Capture the cell that displays the provided text and extract its [X, Y] central coordinate. 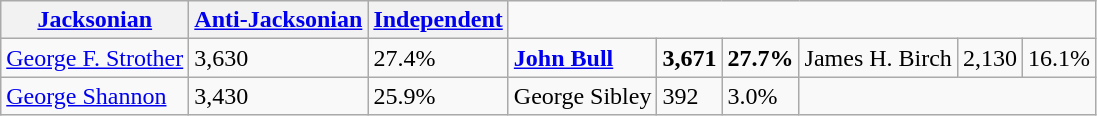
16.1% [1058, 58]
27.4% [438, 58]
3.0% [760, 96]
2,130 [990, 58]
3,671 [690, 58]
James H. Birch [878, 58]
3,430 [278, 96]
John Bull [582, 58]
27.7% [760, 58]
Independent [438, 20]
George Shannon [95, 96]
3,630 [278, 58]
25.9% [438, 96]
George F. Strother [95, 58]
Jacksonian [95, 20]
Anti-Jacksonian [278, 20]
392 [690, 96]
George Sibley [582, 96]
